Scan for the cell matching the given text and deliver its [X, Y] coordinate at center. 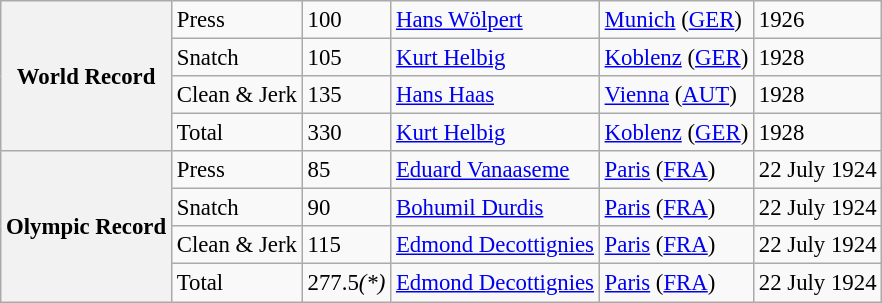
277.5(*) [346, 283]
105 [346, 58]
Hans Wölpert [496, 20]
85 [346, 170]
1926 [818, 20]
Bohumil Durdis [496, 208]
135 [346, 95]
100 [346, 20]
330 [346, 133]
90 [346, 208]
Eduard Vanaaseme [496, 170]
Hans Haas [496, 95]
115 [346, 245]
Munich (GER) [676, 20]
World Record [86, 76]
Vienna (AUT) [676, 95]
Olympic Record [86, 226]
